Locate the cell with the specified text and output its (x, y) center coordinate. 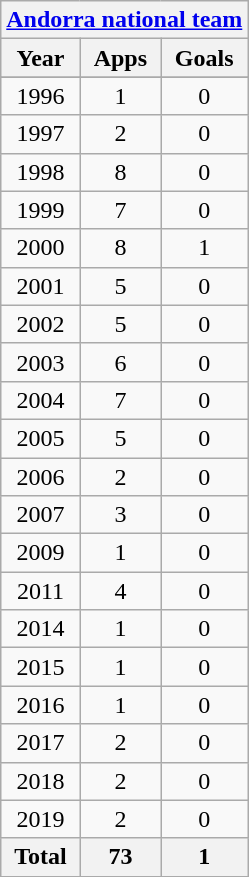
2016 (40, 705)
2002 (40, 324)
1997 (40, 134)
2005 (40, 438)
Total (40, 857)
6 (120, 362)
2018 (40, 781)
2014 (40, 629)
Apps (120, 58)
2006 (40, 477)
3 (120, 515)
1996 (40, 96)
2017 (40, 743)
4 (120, 591)
1999 (40, 210)
2015 (40, 667)
2004 (40, 400)
2003 (40, 362)
1998 (40, 172)
73 (120, 857)
2000 (40, 248)
Year (40, 58)
2009 (40, 553)
2011 (40, 591)
2001 (40, 286)
2007 (40, 515)
2019 (40, 819)
Goals (204, 58)
Andorra national team (124, 20)
